Detect which cell encompasses the target text, then output its [X, Y] center coordinate. 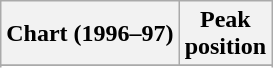
Chart (1996–97) [90, 34]
Peak position [225, 34]
